Output the [X, Y] coordinate of the center of the cell containing the given text.  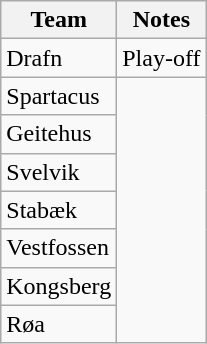
Drafn [59, 58]
Kongsberg [59, 286]
Svelvik [59, 172]
Geitehus [59, 134]
Spartacus [59, 96]
Stabæk [59, 210]
Notes [162, 20]
Røa [59, 324]
Team [59, 20]
Play-off [162, 58]
Vestfossen [59, 248]
